For the text-containing cell, return its midpoint in [x, y] coordinate format. 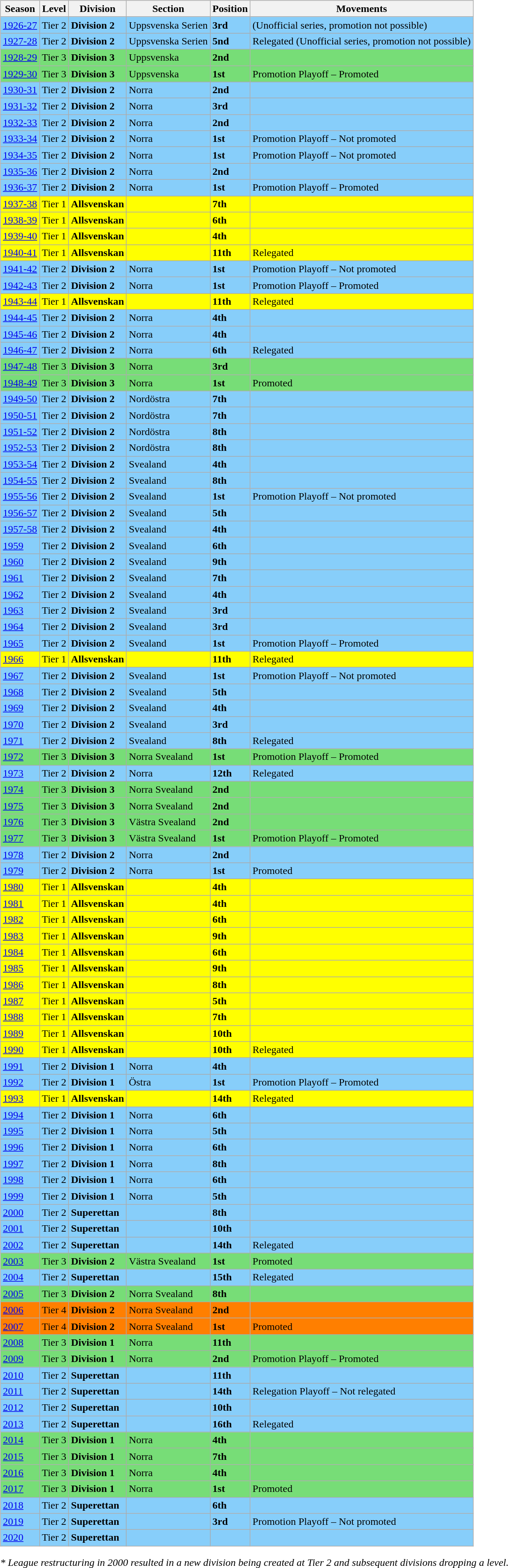
1960 [20, 562]
1996 [20, 1147]
1974 [20, 789]
2015 [20, 1456]
1953-54 [20, 464]
Östra [168, 1082]
(Unofficial series, promotion not possible) [362, 25]
2011 [20, 1391]
1962 [20, 594]
1964 [20, 627]
1986 [20, 985]
1980 [20, 887]
1973 [20, 773]
15th [230, 1277]
1984 [20, 952]
Level [54, 9]
1932-33 [20, 123]
1926-27 [20, 25]
2018 [20, 1505]
1934-35 [20, 155]
1989 [20, 1033]
1959 [20, 545]
1929-30 [20, 74]
1948-49 [20, 383]
1993 [20, 1098]
2007 [20, 1326]
2012 [20, 1408]
1954-55 [20, 480]
2001 [20, 1229]
1943-44 [20, 301]
Relegation Playoff – Not relegated [362, 1391]
1969 [20, 708]
1983 [20, 936]
1979 [20, 871]
1999 [20, 1196]
1940-41 [20, 253]
1935-36 [20, 171]
1939-40 [20, 236]
2008 [20, 1342]
1972 [20, 757]
Section [168, 9]
2009 [20, 1359]
1988 [20, 1017]
1976 [20, 822]
Division [97, 9]
1936-37 [20, 188]
1966 [20, 659]
2000 [20, 1212]
1937-38 [20, 204]
1992 [20, 1082]
1950-51 [20, 415]
2017 [20, 1489]
1942-43 [20, 285]
1991 [20, 1066]
2002 [20, 1245]
2016 [20, 1473]
1963 [20, 611]
1975 [20, 806]
1997 [20, 1164]
1933-34 [20, 139]
1998 [20, 1180]
1978 [20, 854]
1947-48 [20, 367]
2013 [20, 1424]
1970 [20, 724]
1930-31 [20, 90]
1971 [20, 741]
1965 [20, 643]
1961 [20, 578]
1931-32 [20, 106]
1927-28 [20, 41]
1941-42 [20, 269]
12th [230, 773]
Movements [362, 9]
1944-45 [20, 318]
1946-47 [20, 350]
Relegated (Unofficial series, promotion not possible) [362, 41]
1928-29 [20, 57]
2020 [20, 1538]
16th [230, 1424]
2006 [20, 1310]
1951-52 [20, 432]
1994 [20, 1115]
1981 [20, 903]
1977 [20, 838]
1990 [20, 1050]
2003 [20, 1261]
Season [20, 9]
1952-53 [20, 448]
2005 [20, 1294]
1956-57 [20, 513]
1982 [20, 920]
5nd [230, 41]
1987 [20, 1001]
1938-39 [20, 220]
1967 [20, 676]
1957-58 [20, 529]
1945-46 [20, 334]
2004 [20, 1277]
1949-50 [20, 399]
2010 [20, 1375]
1968 [20, 692]
1955-56 [20, 497]
1995 [20, 1131]
Position [230, 9]
2014 [20, 1440]
1985 [20, 968]
2019 [20, 1521]
